Determine the [x, y] coordinate at the center of the cell enclosing the given text.  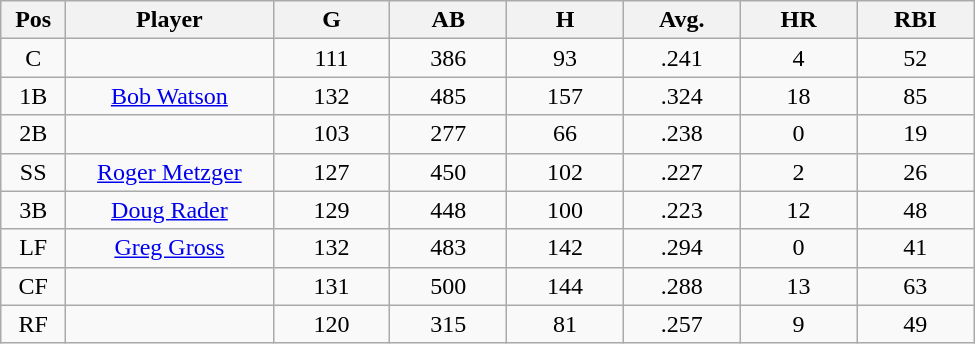
81 [566, 324]
.288 [682, 286]
13 [798, 286]
19 [916, 134]
102 [566, 172]
LF [34, 248]
HR [798, 20]
Player [170, 20]
12 [798, 210]
C [34, 58]
103 [332, 134]
100 [566, 210]
.238 [682, 134]
448 [448, 210]
2 [798, 172]
49 [916, 324]
111 [332, 58]
483 [448, 248]
H [566, 20]
Avg. [682, 20]
.257 [682, 324]
Doug Rader [170, 210]
CF [34, 286]
AB [448, 20]
RF [34, 324]
.294 [682, 248]
G [332, 20]
142 [566, 248]
Roger Metzger [170, 172]
48 [916, 210]
157 [566, 96]
277 [448, 134]
120 [332, 324]
450 [448, 172]
131 [332, 286]
144 [566, 286]
315 [448, 324]
9 [798, 324]
386 [448, 58]
18 [798, 96]
85 [916, 96]
485 [448, 96]
.223 [682, 210]
RBI [916, 20]
SS [34, 172]
66 [566, 134]
26 [916, 172]
500 [448, 286]
2B [34, 134]
1B [34, 96]
41 [916, 248]
127 [332, 172]
.324 [682, 96]
Bob Watson [170, 96]
Pos [34, 20]
.227 [682, 172]
.241 [682, 58]
4 [798, 58]
93 [566, 58]
Greg Gross [170, 248]
52 [916, 58]
3B [34, 210]
63 [916, 286]
129 [332, 210]
